From the cell containing the given text, extract its center point as (X, Y) coordinate. 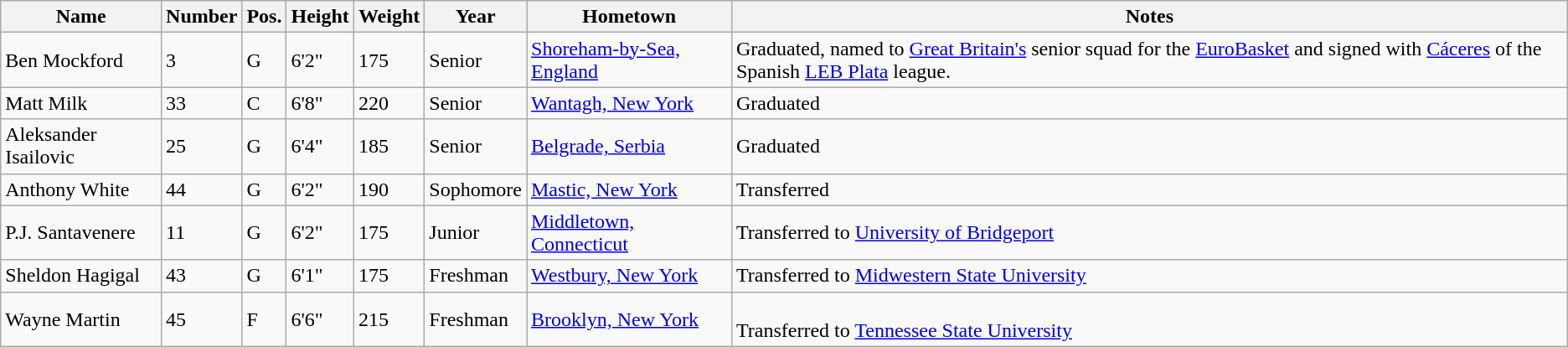
Height (320, 17)
Brooklyn, New York (628, 319)
Graduated, named to Great Britain's senior squad for the EuroBasket and signed with Cáceres of the Spanish LEB Plata league. (1149, 60)
P.J. Santavenere (81, 233)
185 (389, 146)
C (265, 103)
Matt Milk (81, 103)
25 (202, 146)
44 (202, 189)
45 (202, 319)
6'1" (320, 276)
215 (389, 319)
Transferred (1149, 189)
Mastic, New York (628, 189)
190 (389, 189)
Aleksander Isailovic (81, 146)
Hometown (628, 17)
Transferred to University of Bridgeport (1149, 233)
33 (202, 103)
43 (202, 276)
6'8" (320, 103)
F (265, 319)
Name (81, 17)
Wantagh, New York (628, 103)
Transferred to Tennessee State University (1149, 319)
Ben Mockford (81, 60)
Junior (476, 233)
Belgrade, Serbia (628, 146)
Shoreham-by-Sea, England (628, 60)
Sheldon Hagigal (81, 276)
220 (389, 103)
6'6" (320, 319)
Weight (389, 17)
3 (202, 60)
Anthony White (81, 189)
Sophomore (476, 189)
Pos. (265, 17)
11 (202, 233)
Transferred to Midwestern State University (1149, 276)
6'4" (320, 146)
Year (476, 17)
Westbury, New York (628, 276)
Wayne Martin (81, 319)
Number (202, 17)
Middletown, Connecticut (628, 233)
Notes (1149, 17)
